Return the [X, Y] coordinate for the center point of the cell that contains the specified text.  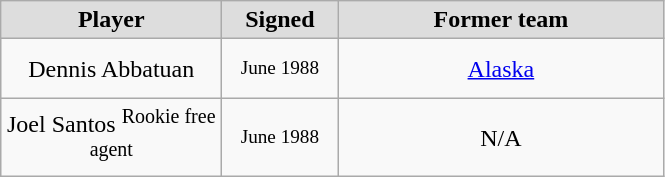
Alaska [501, 69]
Joel Santos Rookie free agent [112, 138]
Dennis Abbatuan [112, 69]
Former team [501, 20]
N/A [501, 138]
Player [112, 20]
Signed [280, 20]
